Return (X, Y) of the center of cell containing provided text 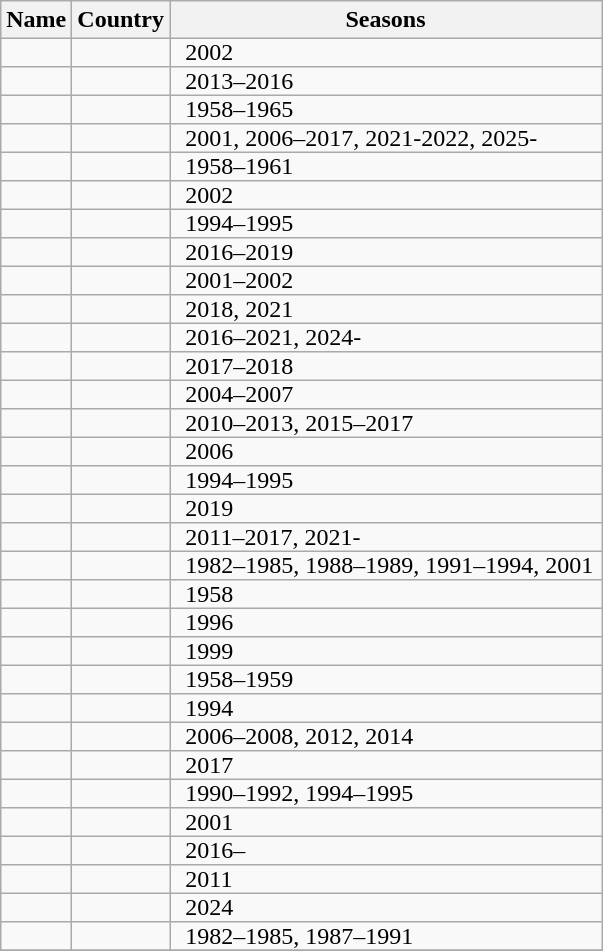
2016–2019 (386, 252)
1958 (386, 594)
1958–1959 (386, 680)
2013–2016 (386, 81)
Seasons (386, 20)
2004–2007 (386, 395)
2001–2002 (386, 281)
2016–2021, 2024- (386, 338)
2017–2018 (386, 366)
2001, 2006–2017, 2021-2022, 2025- (386, 138)
1990–1992, 1994–1995 (386, 794)
Name (36, 20)
2006–2008, 2012, 2014 (386, 737)
1982–1985, 1987–1991 (386, 936)
2024 (386, 908)
2001 (386, 822)
1958–1961 (386, 167)
1994 (386, 708)
1958–1965 (386, 110)
2016– (386, 851)
1982–1985, 1988–1989, 1991–1994, 2001 (386, 566)
1996 (386, 623)
2019 (386, 509)
2011 (386, 879)
1999 (386, 651)
Country (121, 20)
2018, 2021 (386, 309)
2017 (386, 765)
2011–2017, 2021- (386, 537)
2006 (386, 452)
2010–2013, 2015–2017 (386, 423)
